Provide the (X, Y) coordinate of the cell's center where the given text is located.  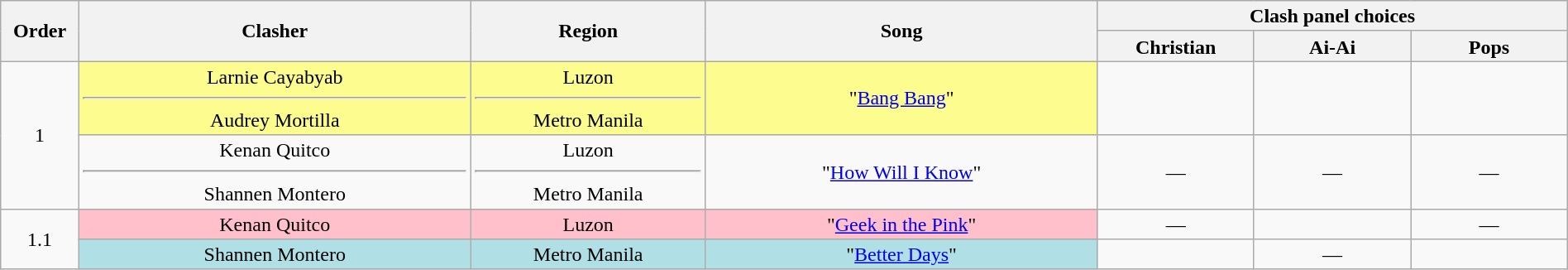
Luzon (588, 224)
Shannen Montero (275, 255)
"Bang Bang" (901, 98)
LuzonMetro Manila (588, 98)
Clasher (275, 31)
"Geek in the Pink" (901, 224)
Pops (1489, 46)
1 (40, 135)
Song (901, 31)
Luzon Metro Manila (588, 172)
Larnie CayabyabAudrey Mortilla (275, 98)
Christian (1176, 46)
"How Will I Know" (901, 172)
Order (40, 31)
Region (588, 31)
"Better Days" (901, 255)
Clash panel choices (1332, 17)
Kenan QuitcoShannen Montero (275, 172)
Kenan Quitco (275, 224)
1.1 (40, 239)
Ai-Ai (1331, 46)
Metro Manila (588, 255)
